Identify which cell holds the provided text, then report its [x, y] central coordinate. 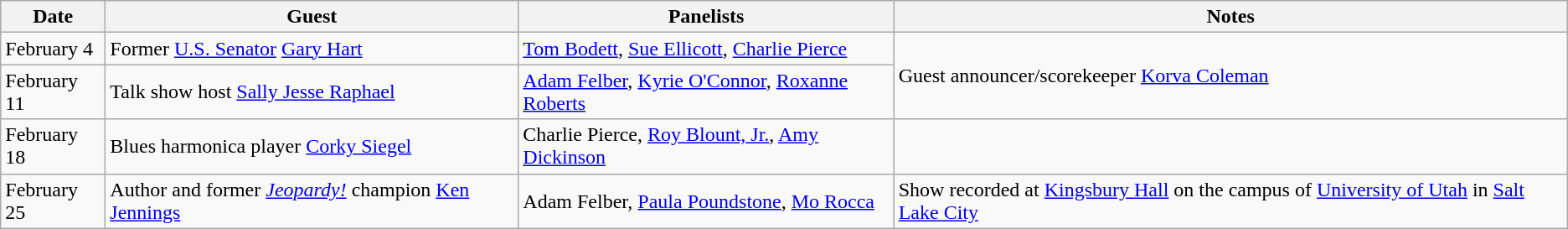
Blues harmonica player Corky Siegel [312, 146]
Adam Felber, Kyrie O'Connor, Roxanne Roberts [706, 92]
February 4 [54, 49]
Former U.S. Senator Gary Hart [312, 49]
Adam Felber, Paula Poundstone, Mo Rocca [706, 201]
Show recorded at Kingsbury Hall on the campus of University of Utah in Salt Lake City [1230, 201]
Guest [312, 17]
February 18 [54, 146]
Notes [1230, 17]
Tom Bodett, Sue Ellicott, Charlie Pierce [706, 49]
Author and former Jeopardy! champion Ken Jennings [312, 201]
Charlie Pierce, Roy Blount, Jr., Amy Dickinson [706, 146]
Date [54, 17]
Talk show host Sally Jesse Raphael [312, 92]
Guest announcer/scorekeeper Korva Coleman [1230, 75]
February 25 [54, 201]
Panelists [706, 17]
February 11 [54, 92]
